Find where the given text appears and provide that cell's center as (x, y) coordinate. 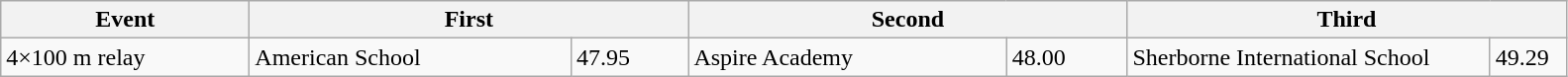
First (470, 20)
Aspire Academy (848, 57)
Third (1347, 20)
49.29 (1527, 57)
48.00 (1067, 57)
Event (125, 20)
47.95 (629, 57)
Sherborne International School (1308, 57)
4×100 m relay (125, 57)
American School (410, 57)
Second (907, 20)
